Identify which cell holds the provided text, then report its (x, y) central coordinate. 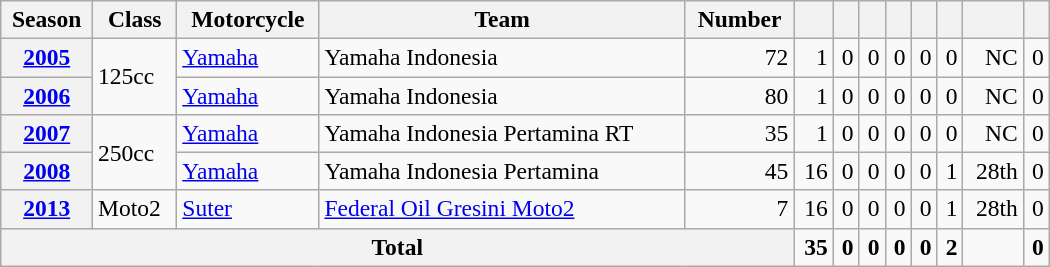
125cc (135, 76)
Yamaha Indonesia Pertamina RT (502, 133)
Team (502, 19)
Motorcycle (248, 19)
Federal Oil Gresini Moto2 (502, 209)
72 (739, 57)
Suter (248, 209)
2 (950, 247)
Total (398, 247)
Class (135, 19)
45 (739, 171)
80 (739, 95)
2005 (47, 57)
Season (47, 19)
2007 (47, 133)
2006 (47, 95)
7 (739, 209)
2008 (47, 171)
250cc (135, 152)
Number (739, 19)
2013 (47, 209)
Yamaha Indonesia Pertamina (502, 171)
Moto2 (135, 209)
